Output the [X, Y] coordinate of the center of the cell containing the given text.  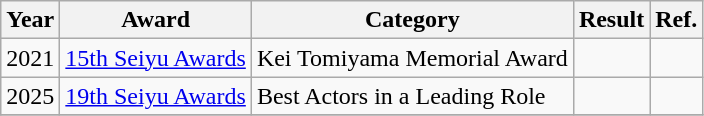
Category [412, 20]
Ref. [676, 20]
2021 [30, 58]
Year [30, 20]
19th Seiyu Awards [156, 96]
15th Seiyu Awards [156, 58]
2025 [30, 96]
Best Actors in a Leading Role [412, 96]
Award [156, 20]
Result [611, 20]
Kei Tomiyama Memorial Award [412, 58]
